From the cell containing the given text, extract its center point as (x, y) coordinate. 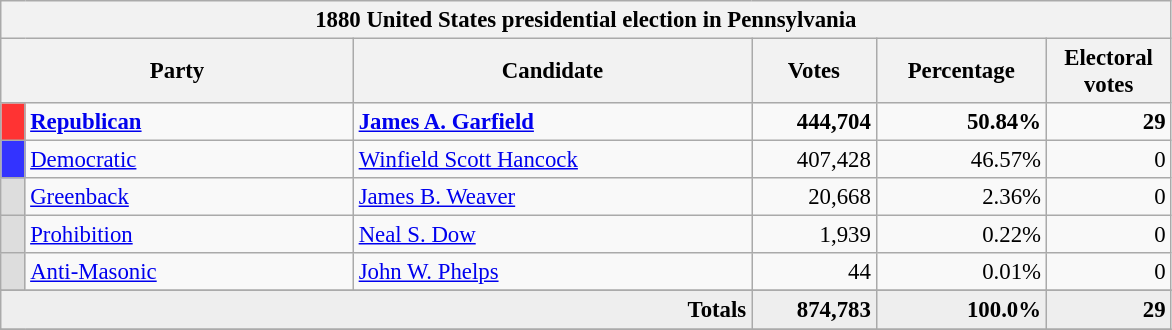
Neal S. Dow (552, 235)
Democratic (189, 160)
1,939 (814, 235)
James A. Garfield (552, 122)
Party (178, 72)
Winfield Scott Hancock (552, 160)
1880 United States presidential election in Pennsylvania (586, 20)
444,704 (814, 122)
2.36% (961, 197)
100.0% (961, 310)
Electoral votes (1108, 72)
John W. Phelps (552, 273)
Votes (814, 72)
Prohibition (189, 235)
407,428 (814, 160)
0.22% (961, 235)
Percentage (961, 72)
20,668 (814, 197)
Greenback (189, 197)
0.01% (961, 273)
Republican (189, 122)
46.57% (961, 160)
Anti-Masonic (189, 273)
James B. Weaver (552, 197)
50.84% (961, 122)
44 (814, 273)
Totals (376, 310)
Candidate (552, 72)
874,783 (814, 310)
